Identify which cell holds the provided text, then report its (X, Y) central coordinate. 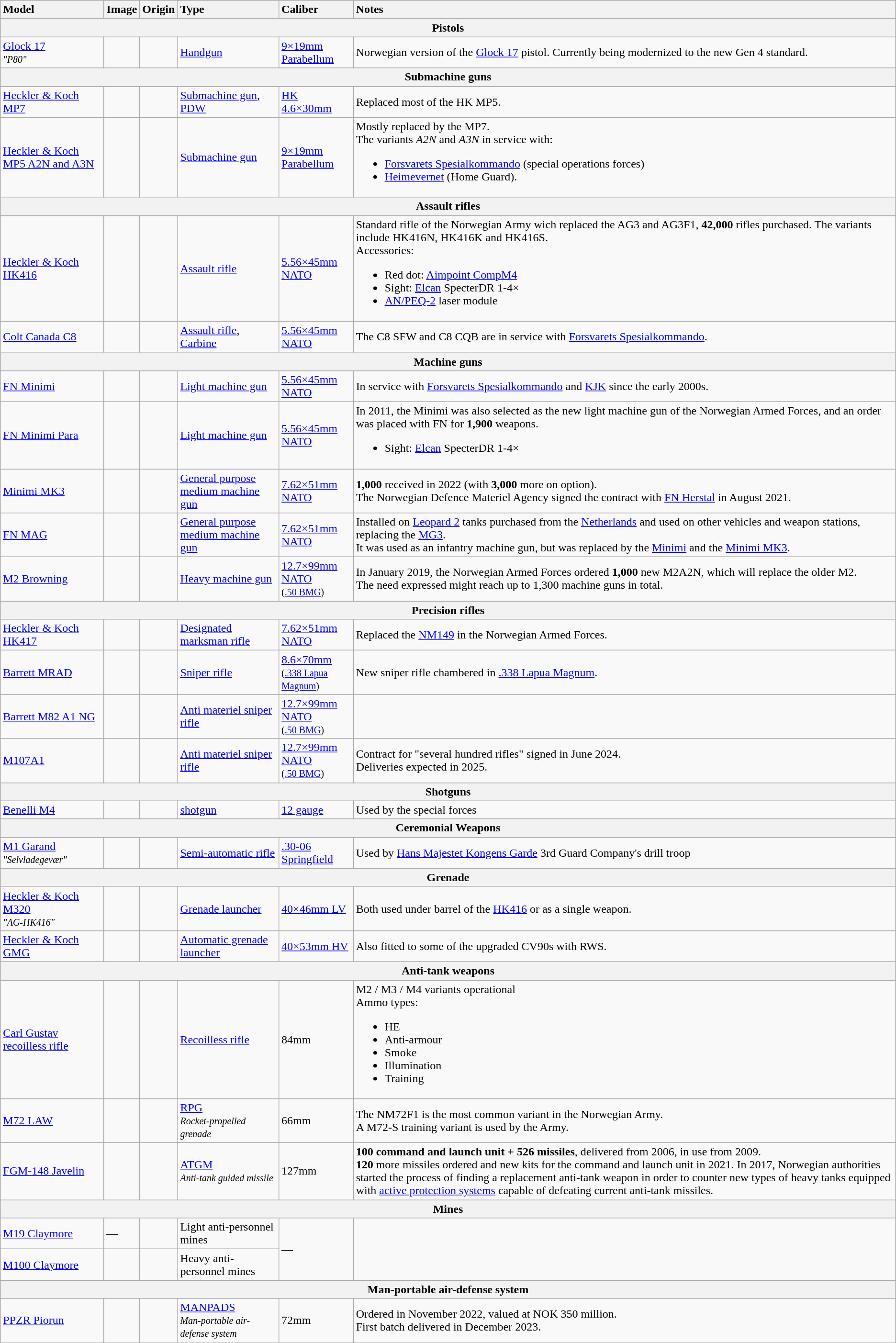
M2 / M3 / M4 variants operational Ammo types:HEAnti-armourSmokeIlluminationTraining (624, 1040)
Mostly replaced by the MP7.The variants A2N and A3N in service with:Forsvarets Spesialkommando (special operations forces)Heimevernet (Home Guard). (624, 157)
Designated marksman rifle (228, 635)
New sniper rifle chambered in .338 Lapua Magnum. (624, 672)
Recoilless rifle (228, 1040)
Replaced the NM149 in the Norwegian Armed Forces. (624, 635)
8.6×70mm(.338 Lapua Magnum) (316, 672)
Origin (159, 10)
FN MAG (52, 535)
Replaced most of the HK MP5. (624, 101)
84mm (316, 1040)
Ordered in November 2022, valued at NOK 350 million.First batch delivered in December 2023. (624, 1321)
Assault rifles (448, 206)
In service with Forsvarets Spesialkommando and KJK since the early 2000s. (624, 386)
Shotguns (448, 792)
Anti-tank weapons (448, 971)
Both used under barrel of the HK416 or as a single weapon. (624, 908)
HK 4.6×30mm (316, 101)
Assault rifle (228, 268)
66mm (316, 1121)
shotgun (228, 810)
Barrett M82 A1 NG (52, 716)
Heckler & Koch GMG (52, 946)
Norwegian version of the Glock 17 pistol. Currently being modernized to the new Gen 4 standard. (624, 53)
The NM72F1 is the most common variant in the Norwegian Army.A M72-S training variant is used by the Army. (624, 1121)
12 gauge (316, 810)
M19 Claymore (52, 1234)
40×46mm LV (316, 908)
72mm (316, 1321)
Used by the special forces (624, 810)
Heckler & Koch HK417 (52, 635)
ATGMAnti-tank guided missile (228, 1172)
MANPADSMan-portable air-defense system (228, 1321)
Barrett MRAD (52, 672)
M2 Browning (52, 579)
Handgun (228, 53)
1,000 received in 2022 (with 3,000 more on option).The Norwegian Defence Materiel Agency signed the contract with FN Herstal in August 2021. (624, 491)
M72 LAW (52, 1121)
Carl Gustav recoilless rifle (52, 1040)
FN Minimi (52, 386)
Type (228, 10)
Minimi MK3 (52, 491)
Man-portable air-defense system (448, 1289)
Model (52, 10)
Submachine guns (448, 77)
Semi-automatic rifle (228, 853)
Also fitted to some of the upgraded CV90s with RWS. (624, 946)
Sniper rifle (228, 672)
M107A1 (52, 761)
Caliber (316, 10)
Precision rifles (448, 610)
Heavy machine gun (228, 579)
Submachine gun, PDW (228, 101)
The C8 SFW and C8 CQB are in service with Forsvarets Spesialkommando. (624, 337)
M1 Garand "Selvladegevær" (52, 853)
Heckler & Koch MP5 A2N and A3N (52, 157)
FN Minimi Para (52, 435)
Assault rifle, Carbine (228, 337)
Mines (448, 1209)
40×53mm HV (316, 946)
Heavy anti-personnel mines (228, 1265)
M100 Claymore (52, 1265)
Heckler & Koch HK416 (52, 268)
Light anti-personnel mines (228, 1234)
127mm (316, 1172)
Pistols (448, 28)
Notes (624, 10)
Grenade (448, 877)
Contract for "several hundred rifles" signed in June 2024.Deliveries expected in 2025. (624, 761)
Heckler & Koch MP7 (52, 101)
Used by Hans Majestet Kongens Garde 3rd Guard Company's drill troop (624, 853)
Automatic grenade launcher (228, 946)
Benelli M4 (52, 810)
Submachine gun (228, 157)
Heckler & Koch M320"AG-HK416" (52, 908)
Grenade launcher (228, 908)
FGM-148 Javelin (52, 1172)
PPZR Piorun (52, 1321)
Machine guns (448, 361)
Glock 17"P80" (52, 53)
Colt Canada C8 (52, 337)
.30-06 Springfield (316, 853)
Ceremonial Weapons (448, 828)
RPGRocket-propelled grenade (228, 1121)
Image (122, 10)
